Provide the (x, y) coordinate of the cell's center where the given text is located.  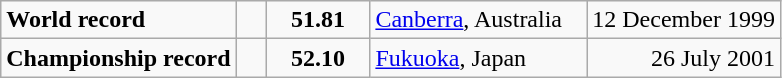
Canberra, Australia (478, 20)
12 December 1999 (684, 20)
Fukuoka, Japan (478, 58)
World record (118, 20)
51.81 (318, 20)
Championship record (118, 58)
26 July 2001 (684, 58)
52.10 (318, 58)
